Extract the [X, Y] coordinate from the center of the cell holding the provided text.  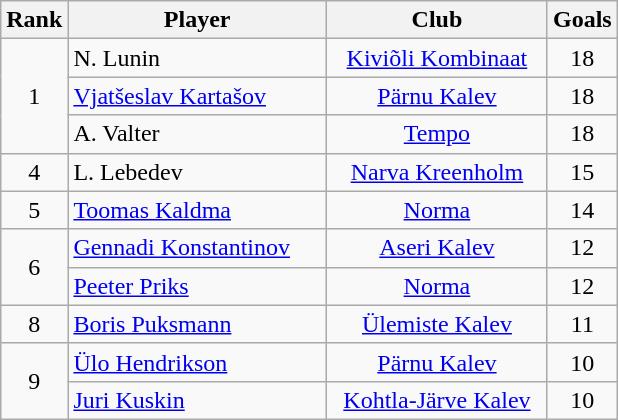
6 [34, 267]
Ülo Hendrikson [198, 362]
Vjatšeslav Kartašov [198, 96]
8 [34, 324]
9 [34, 381]
Ülemiste Kalev [436, 324]
14 [582, 210]
Kohtla-Järve Kalev [436, 400]
A. Valter [198, 134]
N. Lunin [198, 58]
Goals [582, 20]
Toomas Kaldma [198, 210]
Juri Kuskin [198, 400]
Narva Kreenholm [436, 172]
Peeter Priks [198, 286]
15 [582, 172]
4 [34, 172]
Tempo [436, 134]
Kiviõli Kombinaat [436, 58]
Gennadi Konstantinov [198, 248]
5 [34, 210]
1 [34, 96]
Boris Puksmann [198, 324]
Club [436, 20]
11 [582, 324]
Aseri Kalev [436, 248]
Rank [34, 20]
Player [198, 20]
L. Lebedev [198, 172]
